Return the (X, Y) coordinate for the center point of the cell that contains the specified text.  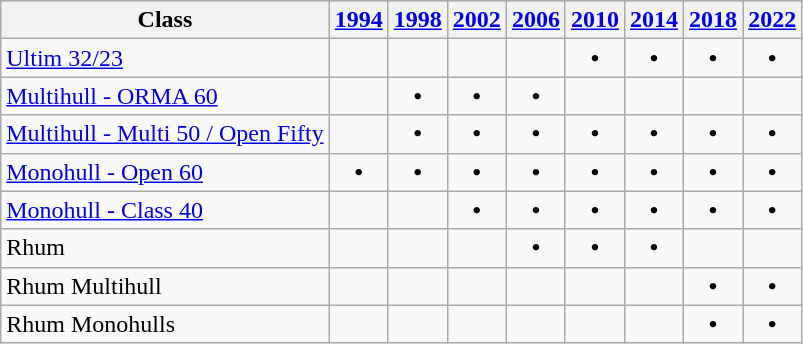
1994 (358, 20)
2022 (772, 20)
Monohull - Class 40 (165, 210)
Rhum Multihull (165, 286)
2002 (476, 20)
Multihull - Multi 50 / Open Fifty (165, 134)
Rhum (165, 248)
Monohull - Open 60 (165, 172)
1998 (418, 20)
2010 (594, 20)
Ultim 32/23 (165, 58)
2014 (654, 20)
Rhum Monohulls (165, 324)
2018 (714, 20)
Multihull - ORMA 60 (165, 96)
2006 (536, 20)
Class (165, 20)
